Determine the [X, Y] coordinate at the center of the cell enclosing the given text.  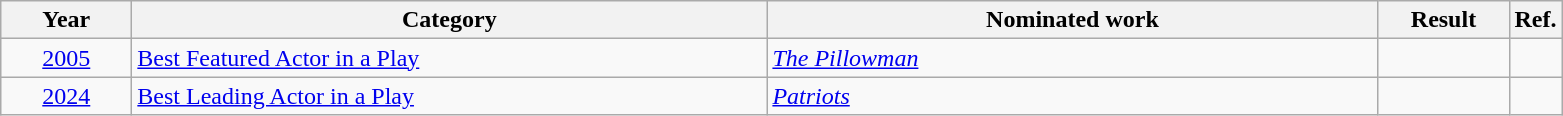
Patriots [1072, 96]
2005 [66, 58]
Result [1444, 20]
The Pillowman [1072, 58]
Nominated work [1072, 20]
Best Featured Actor in a Play [450, 58]
2024 [66, 96]
Ref. [1536, 20]
Year [66, 20]
Best Leading Actor in a Play [450, 96]
Category [450, 20]
